Extract the [x, y] coordinate from the center of the cell holding the provided text.  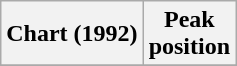
Chart (1992) [72, 34]
Peakposition [189, 34]
